Locate the cell with the specified text and output its (x, y) center coordinate. 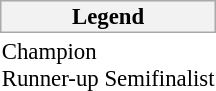
Legend (108, 16)
